Return [x, y] of the center of cell containing provided text 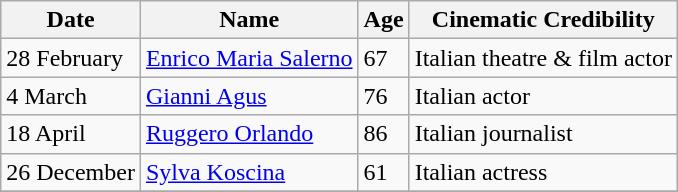
61 [384, 172]
Age [384, 20]
28 February [71, 58]
Date [71, 20]
4 March [71, 96]
Ruggero Orlando [249, 134]
Sylva Koscina [249, 172]
Italian journalist [543, 134]
Enrico Maria Salerno [249, 58]
Gianni Agus [249, 96]
Cinematic Credibility [543, 20]
86 [384, 134]
67 [384, 58]
26 December [71, 172]
Italian actress [543, 172]
Name [249, 20]
76 [384, 96]
18 April [71, 134]
Italian actor [543, 96]
Italian theatre & film actor [543, 58]
